Output the (X, Y) coordinate of the center of the cell containing the given text.  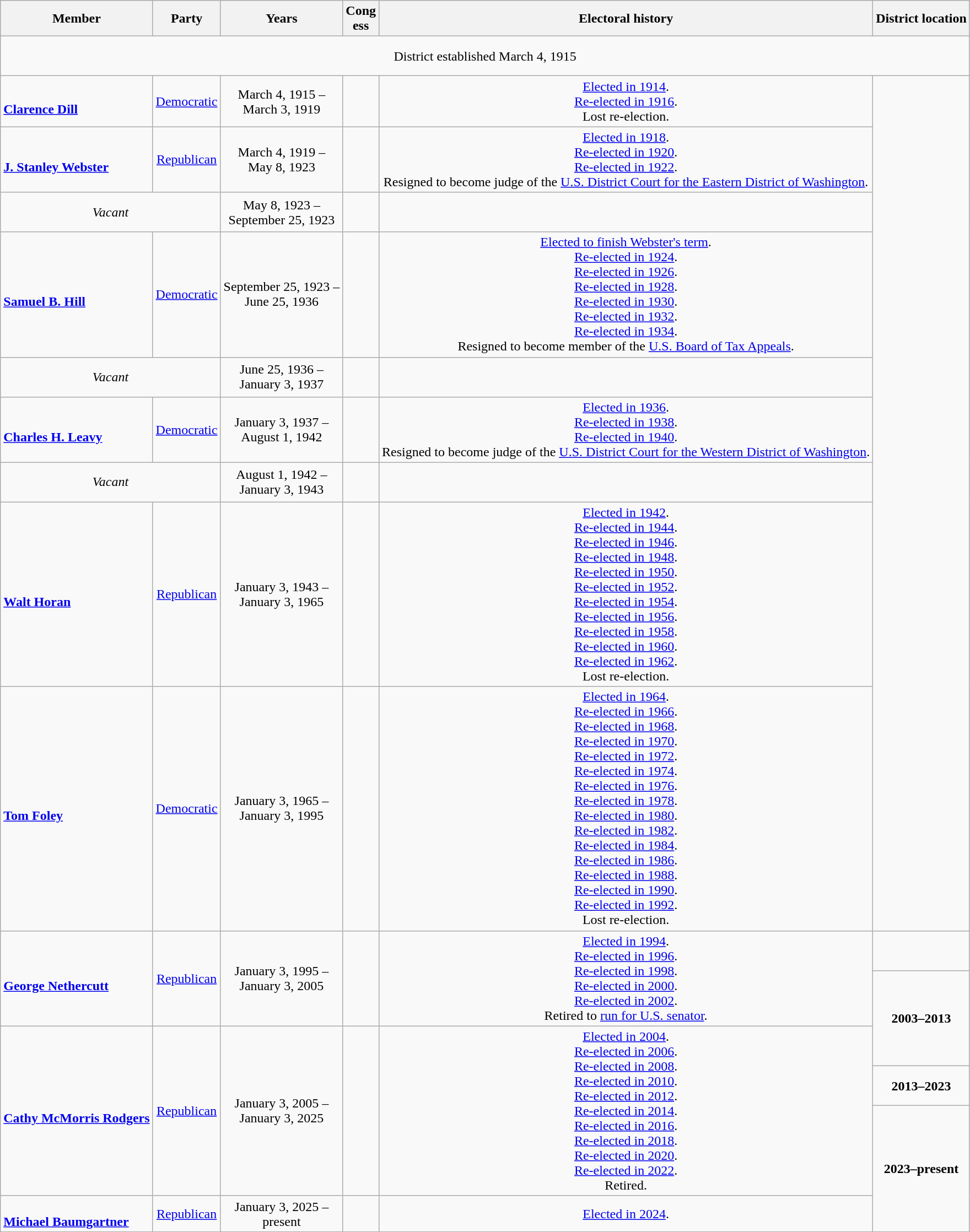
Congess (361, 19)
Electoral history (626, 19)
June 25, 1936 –January 3, 1937 (282, 377)
January 3, 2025 –present (282, 1213)
September 25, 1923 –June 25, 1936 (282, 294)
Clarence Dill (77, 101)
District established March 4, 1915 (485, 56)
Samuel B. Hill (77, 294)
2013–2023 (921, 1085)
Member (77, 19)
Elected in 1994.Re-elected in 1996.Re-elected in 1998.Re-elected in 2000.Re-elected in 2002.Retired to run for U.S. senator. (626, 979)
Party (186, 19)
Elected in 2024. (626, 1213)
August 1, 1942 –January 3, 1943 (282, 482)
Elected in 1936.Re-elected in 1938.Re-elected in 1940.Resigned to become judge of the U.S. District Court for the Western District of Washington. (626, 430)
January 3, 1937 –August 1, 1942 (282, 430)
District location (921, 19)
2003–2013 (921, 1018)
January 3, 1943 –January 3, 1965 (282, 594)
Cathy McMorris Rodgers (77, 1111)
Years (282, 19)
January 3, 2005 –January 3, 2025 (282, 1111)
George Nethercutt (77, 979)
Elected in 1918.Re-elected in 1920.Re-elected in 1922.Resigned to become judge of the U.S. District Court for the Eastern District of Washington. (626, 160)
Walt Horan (77, 594)
Elected in 1914.Re-elected in 1916.Lost re-election. (626, 101)
Tom Foley (77, 809)
March 4, 1915 –March 3, 1919 (282, 101)
Charles H. Leavy (77, 430)
J. Stanley Webster (77, 160)
January 3, 1965 –January 3, 1995 (282, 809)
Michael Baumgartner (77, 1213)
March 4, 1919 –May 8, 1923 (282, 160)
January 3, 1995 –January 3, 2005 (282, 979)
May 8, 1923 –September 25, 1923 (282, 212)
2023–present (921, 1168)
